Provide the [X, Y] coordinate of the cell's center where the given text is located.  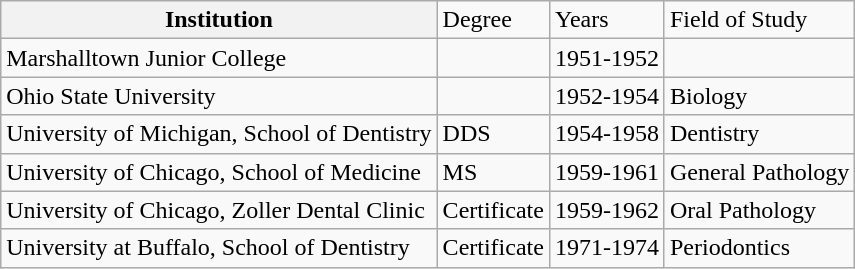
Degree [493, 20]
General Pathology [759, 172]
Ohio State University [219, 96]
Periodontics [759, 248]
1951-1952 [606, 58]
1954-1958 [606, 134]
1952-1954 [606, 96]
Field of Study [759, 20]
University of Michigan, School of Dentistry [219, 134]
1959-1962 [606, 210]
Oral Pathology [759, 210]
University of Chicago, School of Medicine [219, 172]
University of Chicago, Zoller Dental Clinic [219, 210]
1959-1961 [606, 172]
1971-1974 [606, 248]
Marshalltown Junior College [219, 58]
Dentistry [759, 134]
MS [493, 172]
Biology [759, 96]
Institution [219, 20]
University at Buffalo, School of Dentistry [219, 248]
DDS [493, 134]
Years [606, 20]
